Identify which cell holds the provided text, then report its (x, y) central coordinate. 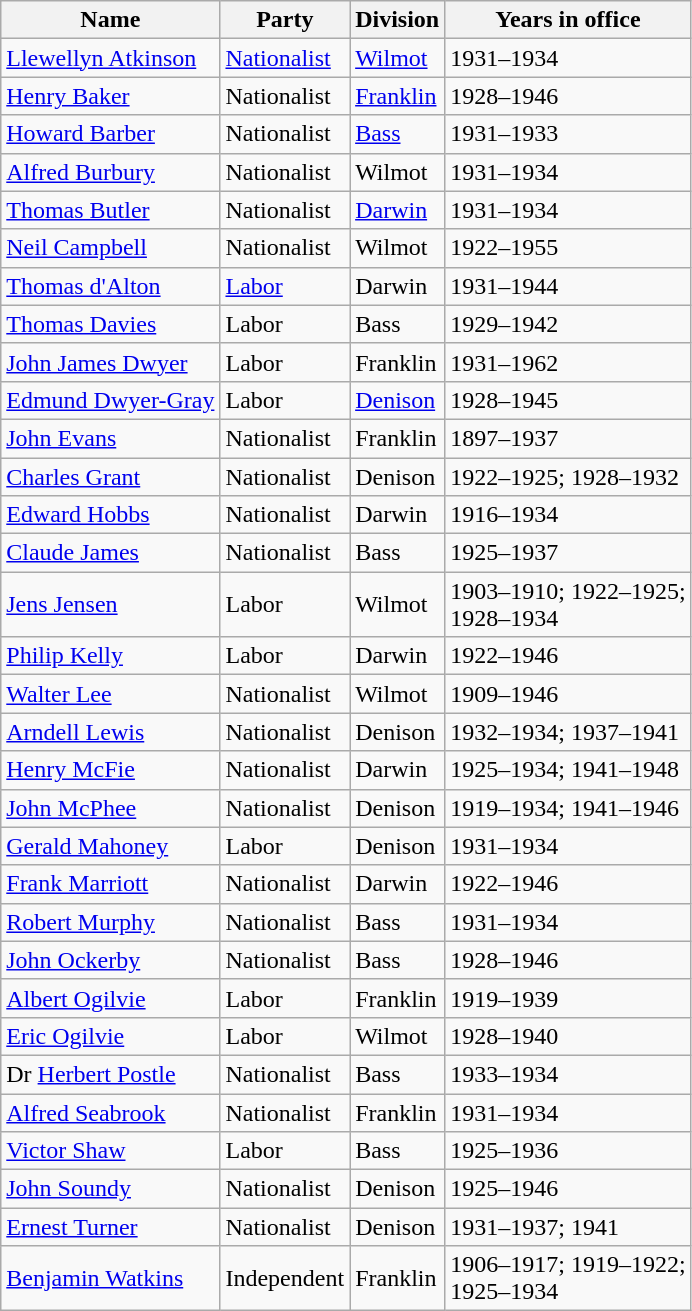
1919–1939 (568, 998)
Alfred Burbury (110, 172)
Philip Kelly (110, 656)
1928–1940 (568, 1036)
Ernest Turner (110, 1227)
1931–1944 (568, 286)
Henry McFie (110, 770)
Independent (285, 1278)
1897–1937 (568, 438)
Division (398, 20)
Thomas Davies (110, 324)
John Ockerby (110, 960)
Howard Barber (110, 134)
Robert Murphy (110, 922)
1933–1934 (568, 1074)
1925–1934; 1941–1948 (568, 770)
1931–1933 (568, 134)
Neil Campbell (110, 248)
1922–1925; 1928–1932 (568, 477)
Henry Baker (110, 96)
Eric Ogilvie (110, 1036)
Party (285, 20)
1931–1937; 1941 (568, 1227)
Arndell Lewis (110, 732)
Charles Grant (110, 477)
Claude James (110, 553)
John Evans (110, 438)
1929–1942 (568, 324)
Dr Herbert Postle (110, 1074)
John Soundy (110, 1189)
1932–1934; 1937–1941 (568, 732)
Thomas Butler (110, 210)
1925–1946 (568, 1189)
Gerald Mahoney (110, 846)
Thomas d'Alton (110, 286)
Frank Marriott (110, 884)
1928–1945 (568, 400)
1931–1962 (568, 362)
Edward Hobbs (110, 515)
Name (110, 20)
Alfred Seabrook (110, 1113)
1903–1910; 1922–1925;1928–1934 (568, 604)
Years in office (568, 20)
Jens Jensen (110, 604)
1916–1934 (568, 515)
1919–1934; 1941–1946 (568, 808)
1909–1946 (568, 694)
Albert Ogilvie (110, 998)
1925–1937 (568, 553)
Benjamin Watkins (110, 1278)
Walter Lee (110, 694)
John James Dwyer (110, 362)
Edmund Dwyer-Gray (110, 400)
John McPhee (110, 808)
1906–1917; 1919–1922;1925–1934 (568, 1278)
Victor Shaw (110, 1151)
Llewellyn Atkinson (110, 58)
1922–1955 (568, 248)
1925–1936 (568, 1151)
